Output the [x, y] coordinate of the center of the cell containing the given text.  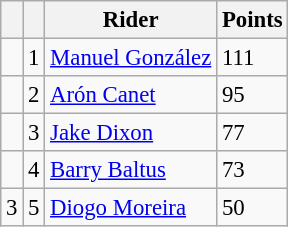
Points [252, 20]
Jake Dixon [131, 133]
73 [252, 170]
Barry Baltus [131, 170]
2 [34, 95]
50 [252, 208]
4 [34, 170]
95 [252, 95]
77 [252, 133]
Arón Canet [131, 95]
1 [34, 58]
111 [252, 58]
Rider [131, 20]
Manuel González [131, 58]
5 [34, 208]
Diogo Moreira [131, 208]
